Pinpoint the cell where the given text exists, returning its (x, y) midpoint coordinate. 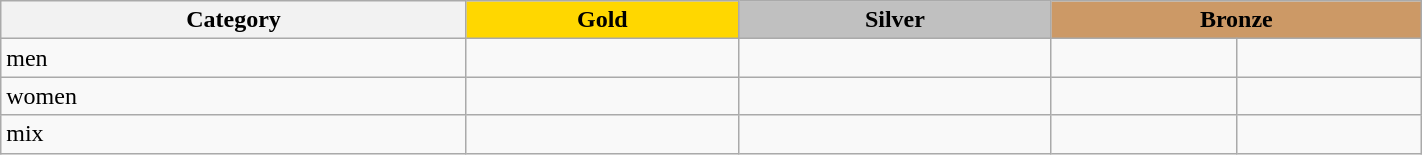
Gold (602, 20)
men (234, 58)
Category (234, 20)
women (234, 96)
mix (234, 134)
Silver (894, 20)
Bronze (1236, 20)
